Find where the given text appears and provide that cell's center as [X, Y] coordinate. 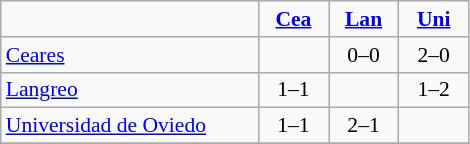
Universidad de Oviedo [130, 126]
2–0 [434, 55]
Lan [363, 19]
Langreo [130, 90]
Uni [434, 19]
1–2 [434, 90]
Ceares [130, 55]
0–0 [363, 55]
Cea [293, 19]
2–1 [363, 126]
